Find where the given text appears and provide that cell's center as [x, y] coordinate. 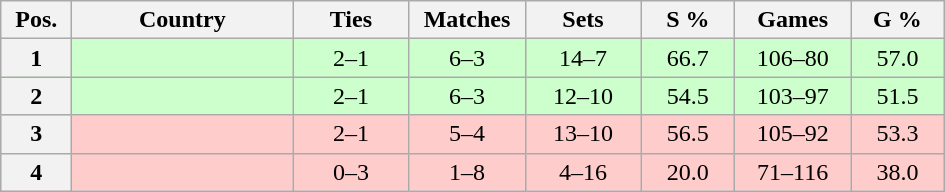
14–7 [583, 58]
106–80 [793, 58]
71–116 [793, 172]
56.5 [688, 134]
54.5 [688, 96]
3 [36, 134]
20.0 [688, 172]
2 [36, 96]
Sets [583, 20]
13–10 [583, 134]
Matches [467, 20]
12–10 [583, 96]
57.0 [898, 58]
Ties [351, 20]
Country [182, 20]
53.3 [898, 134]
103–97 [793, 96]
4–16 [583, 172]
4 [36, 172]
66.7 [688, 58]
5–4 [467, 134]
G % [898, 20]
1–8 [467, 172]
51.5 [898, 96]
1 [36, 58]
38.0 [898, 172]
Pos. [36, 20]
S % [688, 20]
105–92 [793, 134]
0–3 [351, 172]
Games [793, 20]
